Determine the (X, Y) coordinate at the center of the cell enclosing the given text.  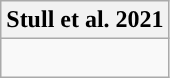
Stull et al. 2021 (85, 20)
